Determine the (X, Y) coordinate at the center of the cell enclosing the given text.  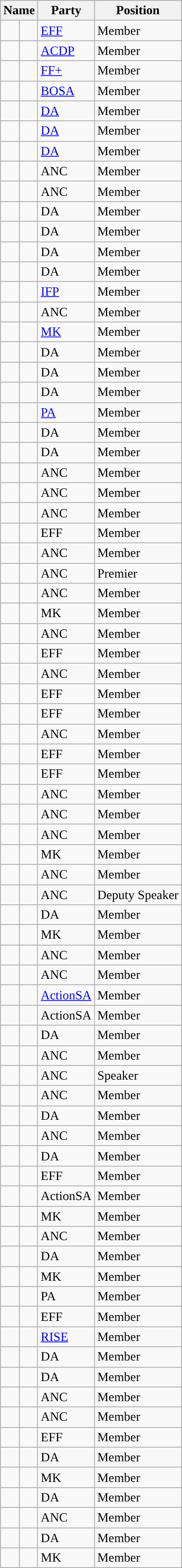
Premier (138, 573)
ACDP (66, 51)
RISE (66, 1337)
Name (19, 11)
FF+ (66, 71)
Speaker (138, 1075)
Party (66, 11)
IFP (66, 292)
Position (138, 11)
Deputy Speaker (138, 895)
BOSA (66, 91)
